Capture the cell that displays the provided text and extract its [x, y] central coordinate. 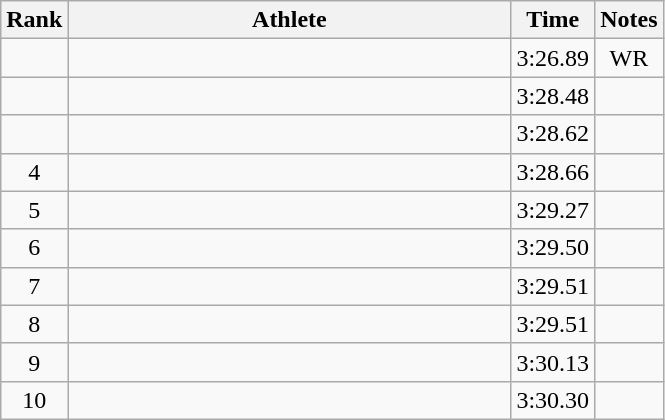
3:26.89 [553, 58]
3:28.66 [553, 172]
3:30.30 [553, 400]
4 [34, 172]
Athlete [290, 20]
7 [34, 286]
8 [34, 324]
5 [34, 210]
Time [553, 20]
Notes [629, 20]
3:29.27 [553, 210]
3:28.62 [553, 134]
3:30.13 [553, 362]
Rank [34, 20]
WR [629, 58]
3:29.50 [553, 248]
9 [34, 362]
3:28.48 [553, 96]
6 [34, 248]
10 [34, 400]
